Pinpoint the cell where the given text exists, returning its (x, y) midpoint coordinate. 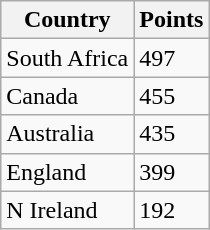
435 (172, 134)
192 (172, 210)
455 (172, 96)
England (68, 172)
Australia (68, 134)
Canada (68, 96)
497 (172, 58)
South Africa (68, 58)
Points (172, 20)
399 (172, 172)
Country (68, 20)
N Ireland (68, 210)
